Extract the (X, Y) coordinate from the center of the cell holding the provided text.  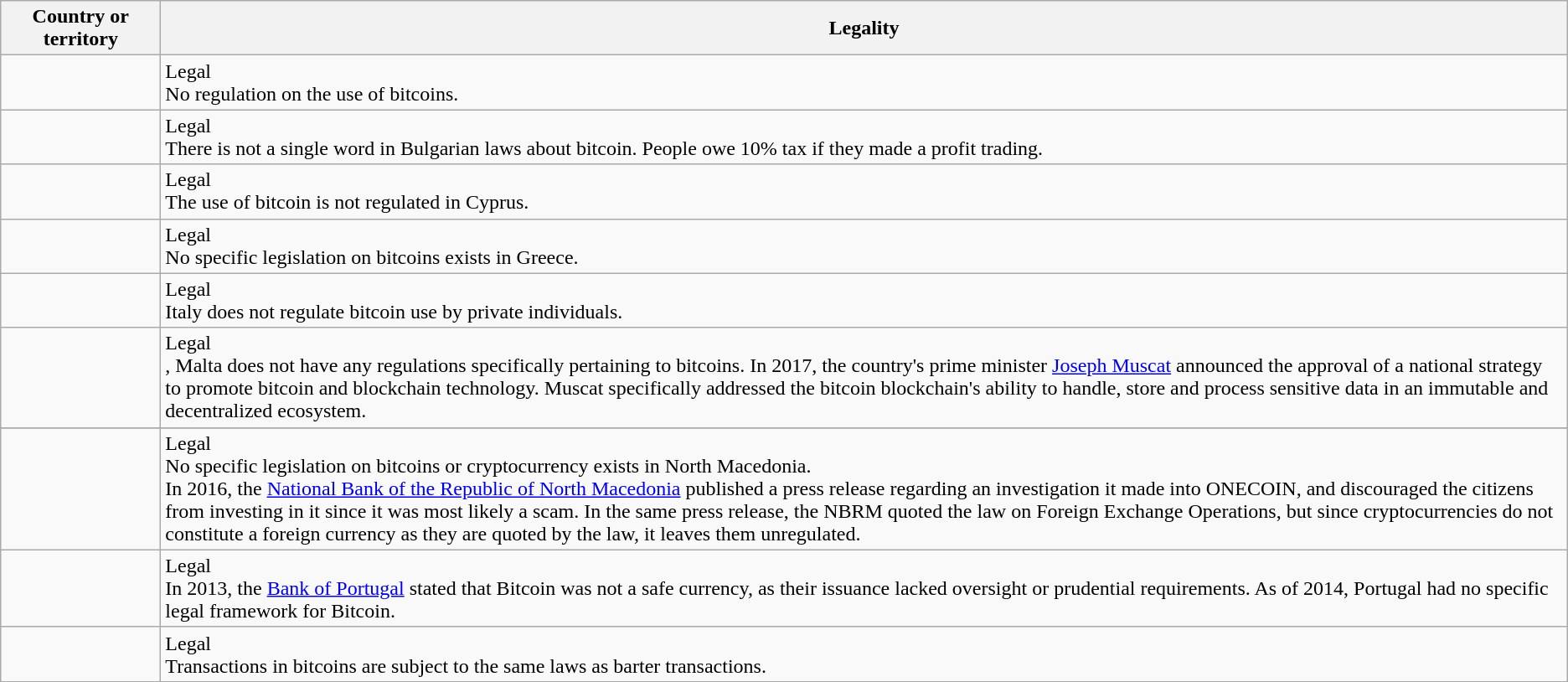
LegalItaly does not regulate bitcoin use by private individuals. (864, 300)
LegalThere is not a single word in Bulgarian laws about bitcoin. People owe 10% tax if they made a profit trading. (864, 137)
LegalNo specific legislation on bitcoins exists in Greece. (864, 246)
Legality (864, 28)
LegalTransactions in bitcoins are subject to the same laws as barter transactions. (864, 654)
Country or territory (80, 28)
LegalNo regulation on the use of bitcoins. (864, 82)
LegalThe use of bitcoin is not regulated in Cyprus. (864, 191)
